Determine the (x, y) coordinate at the center of the cell enclosing the given text.  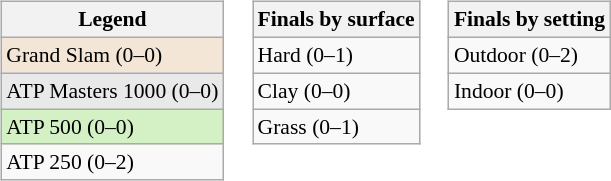
ATP Masters 1000 (0–0) (112, 91)
ATP 250 (0–2) (112, 162)
Finals by setting (530, 20)
Outdoor (0–2) (530, 55)
Legend (112, 20)
Indoor (0–0) (530, 91)
Finals by surface (336, 20)
Grand Slam (0–0) (112, 55)
Grass (0–1) (336, 127)
Clay (0–0) (336, 91)
ATP 500 (0–0) (112, 127)
Hard (0–1) (336, 55)
